For the text-containing cell, return its midpoint in [x, y] coordinate format. 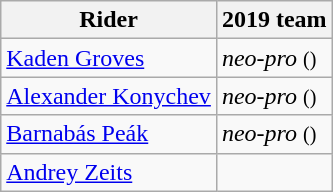
Kaden Groves [109, 58]
Barnabás Peák [109, 134]
Rider [109, 20]
Andrey Zeits [109, 172]
2019 team [274, 20]
Alexander Konychev [109, 96]
